Return (X, Y) of the center of cell containing provided text 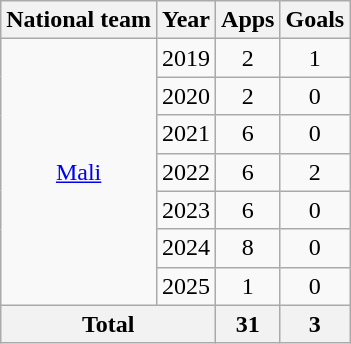
2023 (186, 210)
31 (248, 324)
2021 (186, 134)
2022 (186, 172)
Apps (248, 20)
Mali (79, 172)
2025 (186, 286)
Year (186, 20)
8 (248, 248)
Total (108, 324)
2019 (186, 58)
National team (79, 20)
3 (315, 324)
Goals (315, 20)
2020 (186, 96)
2024 (186, 248)
